Output the (x, y) coordinate of the center of the cell containing the given text.  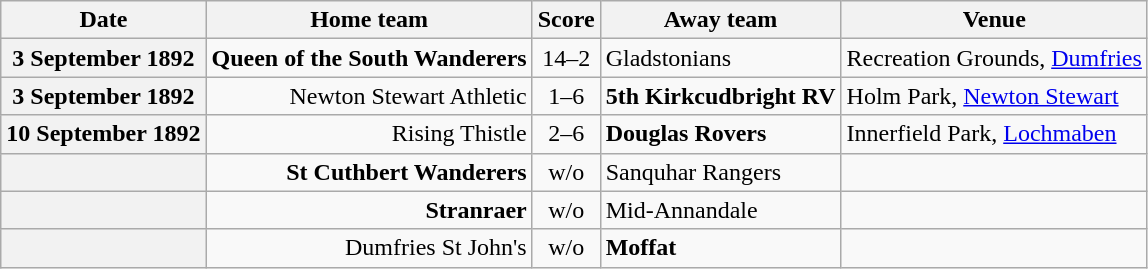
Recreation Grounds, Dumfries (994, 58)
Sanquhar Rangers (720, 172)
10 September 1892 (104, 134)
Gladstonians (720, 58)
Stranraer (369, 210)
Score (566, 20)
1–6 (566, 96)
Innerfield Park, Lochmaben (994, 134)
Moffat (720, 248)
Rising Thistle (369, 134)
Queen of the South Wanderers (369, 58)
Douglas Rovers (720, 134)
Venue (994, 20)
Date (104, 20)
Dumfries St John's (369, 248)
St Cuthbert Wanderers (369, 172)
Away team (720, 20)
14–2 (566, 58)
Newton Stewart Athletic (369, 96)
Holm Park, Newton Stewart (994, 96)
2–6 (566, 134)
Home team (369, 20)
Mid-Annandale (720, 210)
5th Kirkcudbright RV (720, 96)
